Identify which cell holds the provided text, then report its [X, Y] central coordinate. 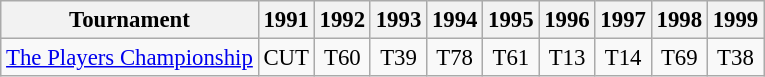
1995 [511, 20]
T38 [735, 58]
T69 [679, 58]
1997 [623, 20]
T39 [398, 58]
T60 [342, 58]
1998 [679, 20]
1993 [398, 20]
1991 [286, 20]
1992 [342, 20]
T14 [623, 58]
1999 [735, 20]
T78 [455, 58]
The Players Championship [130, 58]
T61 [511, 58]
1996 [567, 20]
1994 [455, 20]
Tournament [130, 20]
T13 [567, 58]
CUT [286, 58]
